Determine the [X, Y] coordinate at the center of the cell enclosing the given text.  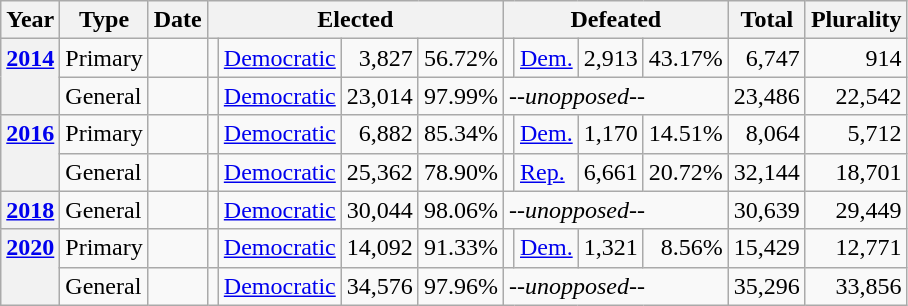
78.90% [460, 172]
43.17% [686, 58]
Defeated [616, 20]
30,044 [380, 210]
97.96% [460, 286]
85.34% [460, 134]
6,747 [766, 58]
33,856 [856, 286]
2,913 [610, 58]
23,014 [380, 96]
22,542 [856, 96]
Type [104, 20]
Year [30, 20]
2018 [30, 210]
32,144 [766, 172]
20.72% [686, 172]
23,486 [766, 96]
Plurality [856, 20]
12,771 [856, 248]
6,661 [610, 172]
Rep. [546, 172]
15,429 [766, 248]
25,362 [380, 172]
14.51% [686, 134]
2020 [30, 267]
Elected [355, 20]
8.56% [686, 248]
2014 [30, 77]
5,712 [856, 134]
6,882 [380, 134]
Total [766, 20]
30,639 [766, 210]
29,449 [856, 210]
3,827 [380, 58]
Date [178, 20]
1,170 [610, 134]
14,092 [380, 248]
34,576 [380, 286]
91.33% [460, 248]
97.99% [460, 96]
1,321 [610, 248]
56.72% [460, 58]
35,296 [766, 286]
8,064 [766, 134]
18,701 [856, 172]
914 [856, 58]
2016 [30, 153]
98.06% [460, 210]
